Provide the (X, Y) coordinate of the cell's center where the given text is located.  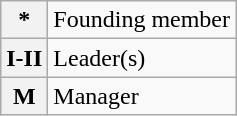
* (24, 20)
I-II (24, 58)
M (24, 96)
Manager (142, 96)
Leader(s) (142, 58)
Founding member (142, 20)
